Determine the (X, Y) coordinate at the center of the cell enclosing the given text.  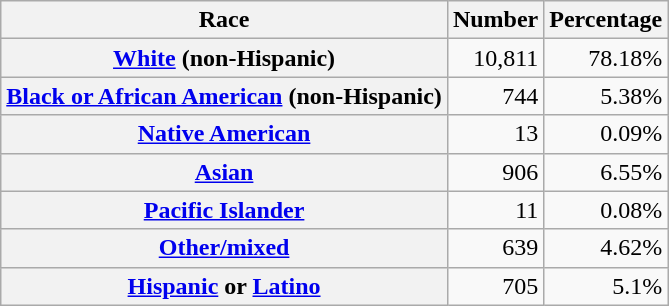
0.09% (606, 134)
705 (495, 286)
5.1% (606, 286)
10,811 (495, 58)
744 (495, 96)
639 (495, 248)
11 (495, 210)
Asian (224, 172)
6.55% (606, 172)
Pacific Islander (224, 210)
906 (495, 172)
5.38% (606, 96)
Native American (224, 134)
White (non-Hispanic) (224, 58)
0.08% (606, 210)
Hispanic or Latino (224, 286)
4.62% (606, 248)
78.18% (606, 58)
Number (495, 20)
Other/mixed (224, 248)
Race (224, 20)
13 (495, 134)
Percentage (606, 20)
Black or African American (non-Hispanic) (224, 96)
